Extract the [X, Y] coordinate from the center of the cell holding the provided text.  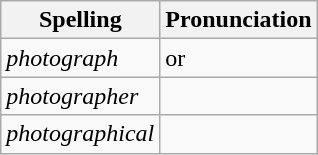
photographical [80, 134]
Spelling [80, 20]
or [238, 58]
photographer [80, 96]
Pronunciation [238, 20]
photograph [80, 58]
